Capture the cell that displays the provided text and extract its [X, Y] central coordinate. 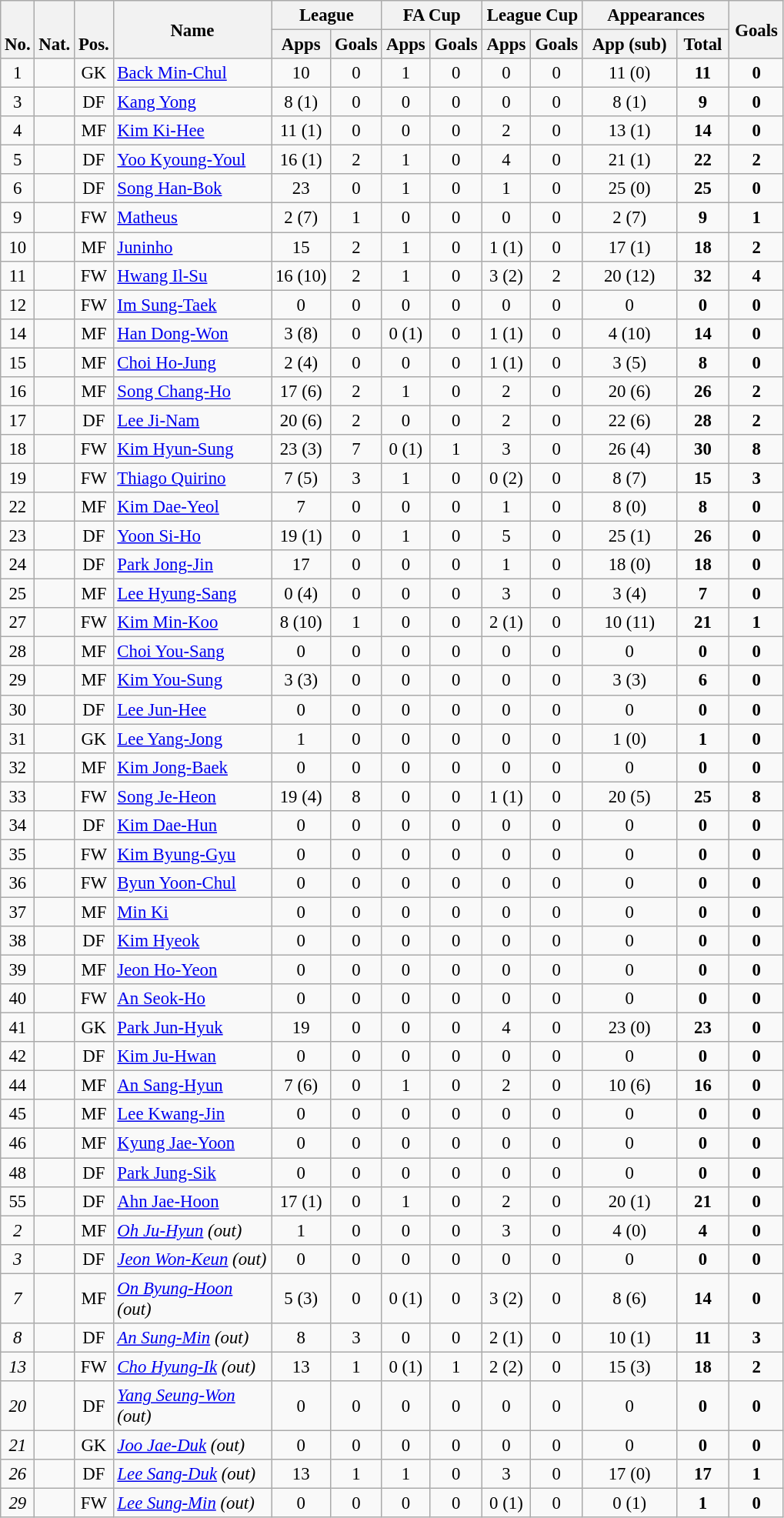
1 (0) [629, 739]
8 (10) [302, 622]
Hwang Il-Su [192, 275]
48 [18, 1173]
55 [18, 1201]
16 (1) [302, 160]
17 (0) [629, 1474]
App (sub) [629, 45]
25 (1) [629, 536]
FA Cup [432, 15]
Lee Jun-Hee [192, 709]
Kim Jong-Baek [192, 767]
5 (3) [302, 1299]
4 (0) [629, 1230]
12 [18, 305]
Total [703, 45]
4 (10) [629, 333]
Ahn Jae-Hoon [192, 1201]
10 (11) [629, 622]
Kim Hyeok [192, 941]
31 [18, 739]
Kim Dae-Hun [192, 826]
34 [18, 826]
Lee Kwang-Jin [192, 1115]
Kang Yong [192, 102]
10 (1) [629, 1338]
Lee Sang-Duk (out) [192, 1474]
11 (1) [302, 131]
40 [18, 999]
Lee Ji-Nam [192, 420]
An Sang-Hyun [192, 1086]
2 (4) [302, 362]
Kim Min-Koo [192, 622]
39 [18, 970]
20 (1) [629, 1201]
23 (3) [302, 449]
11 (0) [629, 73]
Kyung Jae-Yoon [192, 1143]
Appearances [656, 15]
Pos. [94, 29]
45 [18, 1115]
27 [18, 622]
Kim Byung-Gyu [192, 854]
Cho Hyung-Ik (out) [192, 1366]
Han Dong-Won [192, 333]
Choi Ho-Jung [192, 362]
No. [18, 29]
26 (4) [629, 449]
Lee Yang-Jong [192, 739]
8 (6) [629, 1299]
Im Sung-Taek [192, 305]
Kim You-Sung [192, 681]
Juninho [192, 247]
7 (5) [302, 478]
20 (5) [629, 796]
Byun Yoon-Chul [192, 883]
Back Min-Chul [192, 73]
Kim Ki-Hee [192, 131]
Lee Sung-Min (out) [192, 1503]
League [326, 15]
Thiago Quirino [192, 478]
17 (6) [302, 392]
46 [18, 1143]
24 [18, 565]
19 (4) [302, 796]
18 (0) [629, 565]
League Cup [532, 15]
15 (3) [629, 1366]
Kim Dae-Yeol [192, 507]
0 (4) [302, 594]
Jeon Ho-Yeon [192, 970]
3 (8) [302, 333]
22 (6) [629, 420]
Oh Ju-Hyun (out) [192, 1230]
Kim Ju-Hwan [192, 1056]
Yoo Kyoung-Youl [192, 160]
Nat. [55, 29]
21 (1) [629, 160]
36 [18, 883]
37 [18, 912]
33 [18, 796]
Song Chang-Ho [192, 392]
On Byung-Hoon (out) [192, 1299]
Park Jung-Sik [192, 1173]
8 (7) [629, 478]
Lee Hyung-Sang [192, 594]
8 (0) [629, 507]
Choi You-Sang [192, 652]
An Sung-Min (out) [192, 1338]
35 [18, 854]
0 (2) [506, 478]
44 [18, 1086]
16 (10) [302, 275]
An Seok-Ho [192, 999]
20 (12) [629, 275]
7 (6) [302, 1086]
Park Jun-Hyuk [192, 1028]
42 [18, 1056]
Matheus [192, 218]
Min Ki [192, 912]
Jeon Won-Keun (out) [192, 1259]
19 (1) [302, 536]
13 (1) [629, 131]
Name [192, 29]
38 [18, 941]
Joo Jae-Duk (out) [192, 1445]
25 (0) [629, 188]
3 (5) [629, 362]
Park Jong-Jin [192, 565]
23 (0) [629, 1028]
3 (4) [629, 594]
Yang Seung-Won (out) [192, 1406]
Song Je-Heon [192, 796]
Song Han-Bok [192, 188]
41 [18, 1028]
10 (6) [629, 1086]
20 [18, 1406]
2 (2) [506, 1366]
Kim Hyun-Sung [192, 449]
Yoon Si-Ho [192, 536]
